Search for the cell housing the specified text and yield its (X, Y) center coordinate. 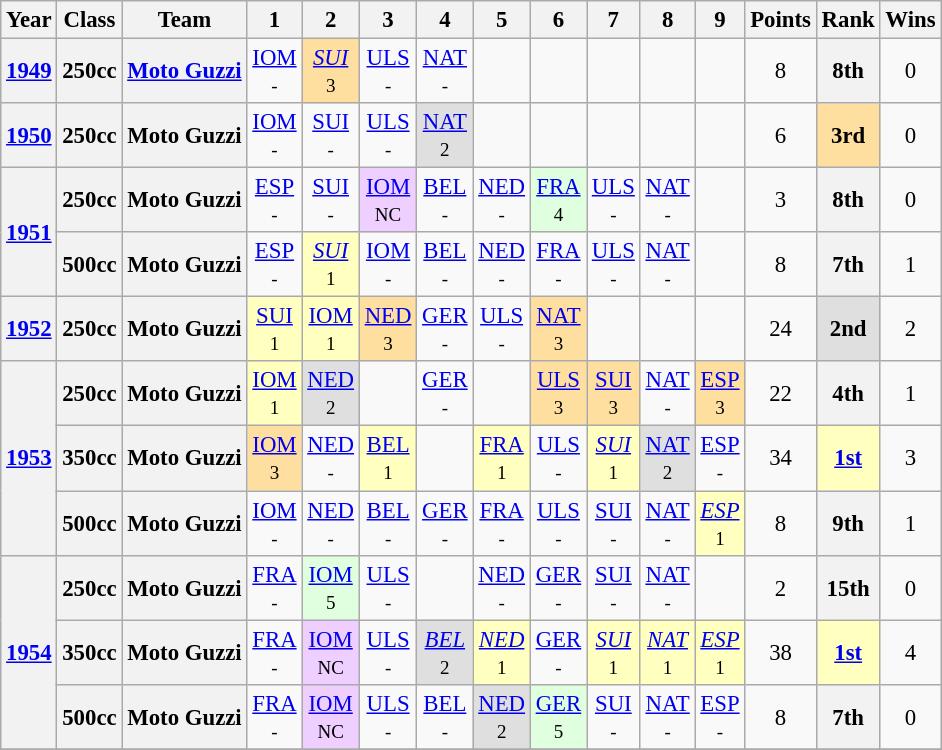
NAT3 (558, 330)
38 (780, 652)
1953 (29, 459)
24 (780, 330)
15th (848, 588)
Team (184, 20)
IOM3 (274, 458)
2nd (848, 330)
Class (90, 20)
IOM5 (330, 588)
GER5 (558, 716)
BEL2 (445, 652)
22 (780, 394)
NED1 (502, 652)
5 (502, 20)
FRA4 (558, 200)
NED3 (388, 330)
Year (29, 20)
4th (848, 394)
34 (780, 458)
ESP3 (720, 394)
1951 (29, 232)
NAT1 (668, 652)
ULS3 (558, 394)
BEL1 (388, 458)
Points (780, 20)
1952 (29, 330)
7 (613, 20)
Wins (910, 20)
1954 (29, 652)
9 (720, 20)
9th (848, 524)
1949 (29, 72)
1950 (29, 136)
Rank (848, 20)
FRA1 (502, 458)
3rd (848, 136)
